From the cell containing the given text, extract its center point as (x, y) coordinate. 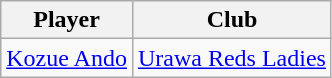
Kozue Ando (67, 58)
Urawa Reds Ladies (232, 58)
Player (67, 20)
Club (232, 20)
